Locate the cell with the specified text and output its [x, y] center coordinate. 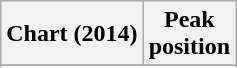
Chart (2014) [72, 34]
Peakposition [189, 34]
